From the cell containing the given text, extract its center point as (X, Y) coordinate. 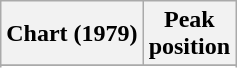
Chart (1979) (72, 34)
Peakposition (189, 34)
